Determine the (X, Y) coordinate at the center of the cell enclosing the given text.  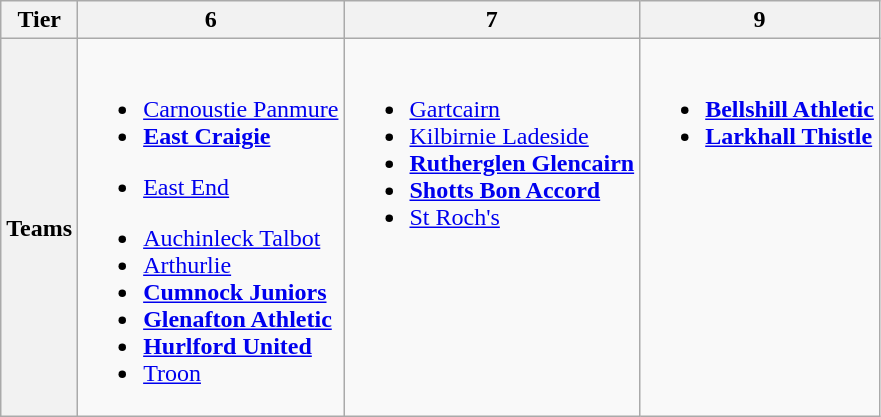
GartcairnKilbirnie LadesideRutherglen GlencairnShotts Bon AccordSt Roch's (492, 228)
Bellshill AthleticLarkhall Thistle (760, 228)
6 (211, 20)
Tier (40, 20)
7 (492, 20)
Carnoustie PanmureEast CraigieEast EndAuchinleck TalbotArthurlieCumnock JuniorsGlenafton AthleticHurlford UnitedTroon (211, 228)
Teams (40, 228)
9 (760, 20)
